Find where the given text appears and provide that cell's center as (x, y) coordinate. 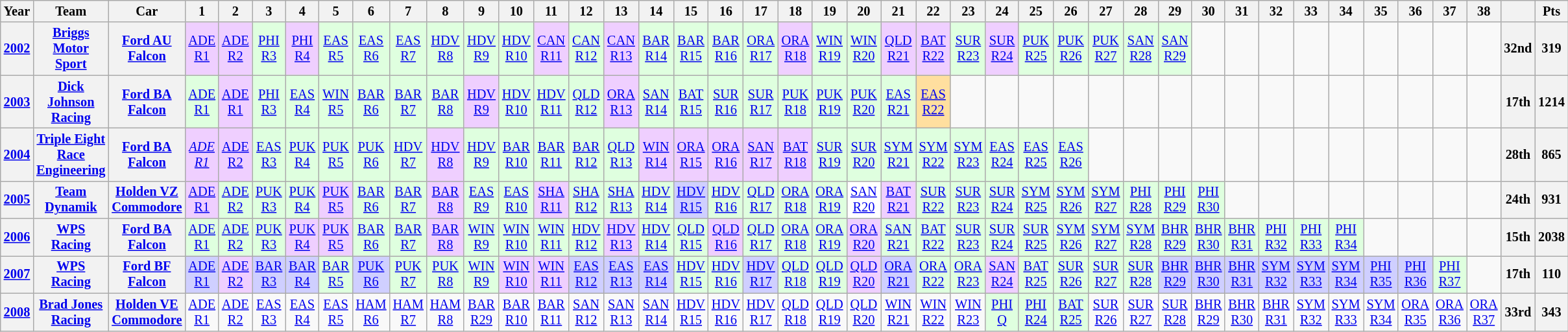
BARR12 (586, 154)
2003 (17, 102)
Dick Johnson Racing (71, 102)
2004 (17, 154)
SYMR23 (968, 154)
BATR21 (899, 200)
WINR21 (899, 312)
37 (1449, 11)
15 (691, 11)
EASR7 (409, 49)
28th (1518, 154)
10 (516, 11)
Holden VZ Commodore (147, 200)
PHIR24 (1036, 312)
EASR13 (621, 274)
22 (934, 11)
EASR6 (371, 49)
SYMR22 (934, 154)
931 (1551, 200)
PHIR32 (1276, 237)
HDVR13 (621, 237)
BARR5 (336, 274)
SANR28 (1140, 49)
EASR26 (1071, 154)
Year (17, 11)
SANR17 (761, 154)
BARR14 (656, 49)
Holden VE Commodore (147, 312)
SANR13 (621, 312)
ORAR16 (726, 154)
32nd (1518, 49)
EASR14 (656, 274)
2002 (17, 49)
ORAR22 (934, 274)
HAMR8 (445, 312)
33 (1311, 11)
PUKR8 (445, 274)
11 (551, 11)
2 (235, 11)
PUKR7 (409, 274)
BATR18 (795, 154)
19 (829, 11)
PUKR19 (829, 102)
EASR21 (899, 102)
SANR20 (864, 200)
28 (1140, 11)
ORAR15 (691, 154)
Triple Eight Race Engineering (71, 154)
18 (795, 11)
WINR20 (864, 49)
34 (1346, 11)
26 (1071, 11)
EASR24 (1002, 154)
2005 (17, 200)
QLDR16 (726, 237)
110 (1551, 274)
QLDR13 (621, 154)
SANR24 (1002, 274)
32 (1276, 11)
PHIR29 (1175, 200)
WINR19 (829, 49)
25 (1036, 11)
CANR13 (621, 49)
PUKR27 (1105, 49)
PHIR30 (1209, 200)
SYMR21 (899, 154)
HDVR11 (551, 102)
ORAR36 (1449, 312)
343 (1551, 312)
BARR29 (481, 312)
7 (409, 11)
PUKR26 (1071, 49)
HDVR7 (409, 154)
27 (1105, 11)
SANR12 (586, 312)
Car (147, 11)
EASR9 (481, 200)
SURR25 (1036, 237)
Ford BF Falcon (147, 274)
CANR12 (586, 49)
PHIQ (1002, 312)
30 (1209, 11)
Ford AU Falcon (147, 49)
QLDR12 (586, 102)
1 (202, 11)
HAMR7 (409, 312)
ORAR13 (621, 102)
WINR5 (336, 102)
21 (899, 11)
24th (1518, 200)
8 (445, 11)
2007 (17, 274)
9 (481, 11)
24 (1002, 11)
PUKR25 (1036, 49)
2038 (1551, 237)
4 (302, 11)
SURR22 (934, 200)
PUKR20 (864, 102)
ORAR17 (761, 49)
13 (621, 11)
WINR22 (934, 312)
SURR17 (761, 102)
865 (1551, 154)
SURR20 (864, 154)
Team (71, 11)
EASR10 (516, 200)
PHIR36 (1416, 274)
ORAR21 (899, 274)
PHIR37 (1449, 274)
SANR21 (899, 237)
12 (586, 11)
QLDR15 (691, 237)
36 (1416, 11)
SANR29 (1175, 49)
29 (1175, 11)
ORAR20 (864, 237)
3 (269, 11)
EASR22 (934, 102)
319 (1551, 49)
BARR16 (726, 49)
BARR4 (302, 274)
ORAR37 (1484, 312)
SURR19 (829, 154)
33rd (1518, 312)
Brad Jones Racing (71, 312)
6 (371, 11)
SHAR13 (621, 200)
PHIR34 (1346, 237)
SHAR11 (551, 200)
2008 (17, 312)
20 (864, 11)
23 (968, 11)
QLDR21 (899, 49)
BARR15 (691, 49)
PHIR33 (1311, 237)
1214 (1551, 102)
38 (1484, 11)
CANR11 (551, 49)
14 (656, 11)
HAMR6 (371, 312)
SHAR12 (586, 200)
EASR12 (586, 274)
PHIR28 (1140, 200)
Briggs Motor Sport (71, 49)
PUKR18 (795, 102)
2006 (17, 237)
5 (336, 11)
WINR23 (968, 312)
35 (1381, 11)
Pts (1551, 11)
PHIR4 (302, 49)
16 (726, 11)
17 (761, 11)
SYMR25 (1036, 200)
PHIR35 (1381, 274)
BARR3 (269, 274)
ORAR35 (1416, 312)
SYMR28 (1140, 237)
BATR15 (691, 102)
HDVR12 (586, 237)
Team Dynamik (71, 200)
15th (1518, 237)
EASR25 (1036, 154)
WINR14 (656, 154)
SURR16 (726, 102)
ORAR23 (968, 274)
31 (1242, 11)
